Search for the cell housing the specified text and yield its [x, y] center coordinate. 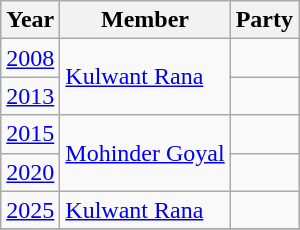
2013 [30, 96]
2020 [30, 172]
Year [30, 20]
Party [264, 20]
2008 [30, 58]
2025 [30, 210]
2015 [30, 134]
Mohinder Goyal [145, 153]
Member [145, 20]
